Output the [X, Y] coordinate of the center of the cell containing the given text.  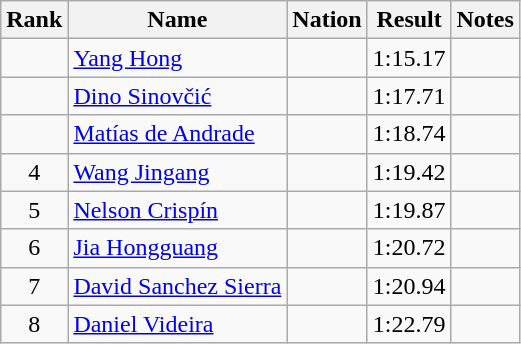
1:17.71 [409, 96]
6 [34, 248]
1:22.79 [409, 324]
Nelson Crispín [178, 210]
1:20.72 [409, 248]
Result [409, 20]
8 [34, 324]
1:18.74 [409, 134]
Yang Hong [178, 58]
Dino Sinovčić [178, 96]
Jia Hongguang [178, 248]
Name [178, 20]
5 [34, 210]
7 [34, 286]
1:15.17 [409, 58]
4 [34, 172]
Matías de Andrade [178, 134]
Rank [34, 20]
Wang Jingang [178, 172]
David Sanchez Sierra [178, 286]
1:19.42 [409, 172]
Daniel Videira [178, 324]
1:19.87 [409, 210]
Nation [327, 20]
1:20.94 [409, 286]
Notes [485, 20]
